Locate the cell with the specified text and output its (X, Y) center coordinate. 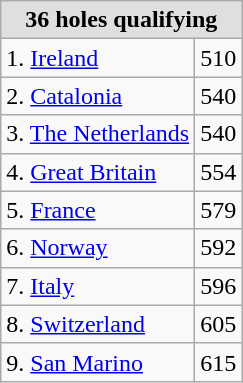
1. Ireland (98, 58)
605 (218, 324)
7. Italy (98, 286)
3. The Netherlands (98, 134)
596 (218, 286)
6. Norway (98, 248)
592 (218, 248)
579 (218, 210)
615 (218, 362)
36 holes qualifying (122, 20)
554 (218, 172)
5. France (98, 210)
2. Catalonia (98, 96)
8. Switzerland (98, 324)
4. Great Britain (98, 172)
9. San Marino (98, 362)
510 (218, 58)
